Output the [X, Y] coordinate of the center of the cell containing the given text.  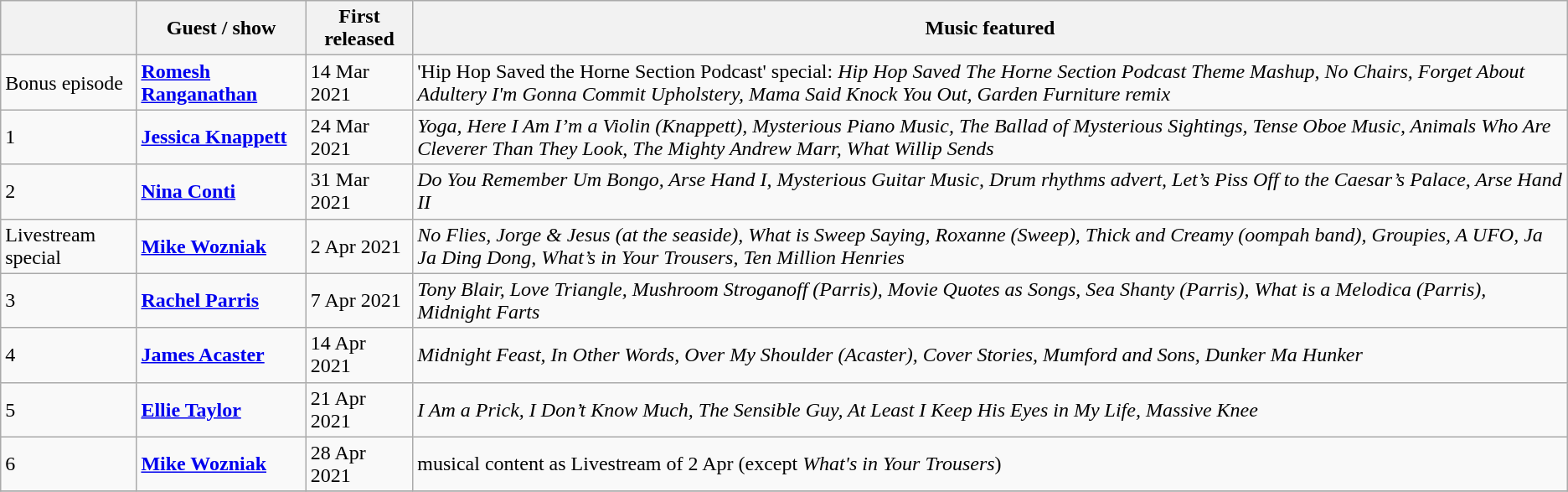
21 Apr 2021 [358, 409]
musical content as Livestream of 2 Apr (except What's in Your Trousers) [990, 464]
Nina Conti [221, 191]
28 Apr 2021 [358, 464]
Romesh Ranganathan [221, 82]
Livestream special [69, 246]
4 [69, 355]
1 [69, 137]
24 Mar 2021 [358, 137]
Midnight Feast, In Other Words, Over My Shoulder (Acaster), Cover Stories, Mumford and Sons, Dunker Ma Hunker [990, 355]
First released [358, 28]
Do You Remember Um Bongo, Arse Hand I, Mysterious Guitar Music, Drum rhythms advert, Let’s Piss Off to the Caesar’s Palace, Arse Hand II [990, 191]
31 Mar 2021 [358, 191]
5 [69, 409]
3 [69, 300]
6 [69, 464]
Jessica Knappett [221, 137]
Bonus episode [69, 82]
Music featured [990, 28]
Ellie Taylor [221, 409]
Tony Blair, Love Triangle, Mushroom Stroganoff (Parris), Movie Quotes as Songs, Sea Shanty (Parris), What is a Melodica (Parris), Midnight Farts [990, 300]
7 Apr 2021 [358, 300]
Rachel Parris [221, 300]
I Am a Prick, I Don’t Know Much, The Sensible Guy, At Least I Keep His Eyes in My Life, Massive Knee [990, 409]
14 Mar 2021 [358, 82]
2 Apr 2021 [358, 246]
2 [69, 191]
14 Apr 2021 [358, 355]
Guest / show [221, 28]
James Acaster [221, 355]
